Return the [X, Y] coordinate for the center point of the cell that contains the specified text.  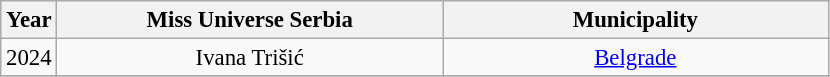
Ivana Trišić [250, 58]
Miss Universe Serbia [250, 20]
2024 [29, 58]
Belgrade [635, 58]
Municipality [635, 20]
Year [29, 20]
